Identify which cell holds the provided text, then report its [X, Y] central coordinate. 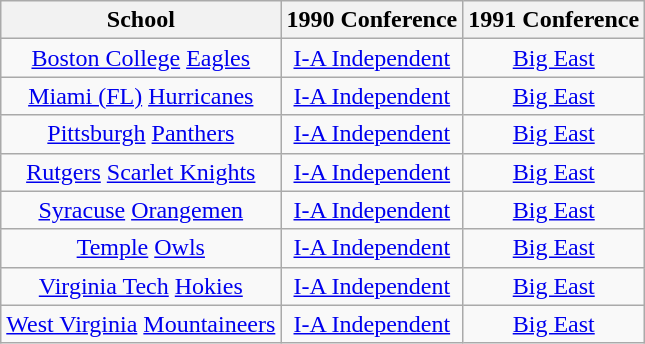
Temple Owls [141, 248]
School [141, 20]
Miami (FL) Hurricanes [141, 96]
Boston College Eagles [141, 58]
Syracuse Orangemen [141, 210]
Pittsburgh Panthers [141, 134]
West Virginia Mountaineers [141, 324]
Virginia Tech Hokies [141, 286]
1990 Conference [372, 20]
1991 Conference [554, 20]
Rutgers Scarlet Knights [141, 172]
